Search for the cell housing the specified text and yield its (X, Y) center coordinate. 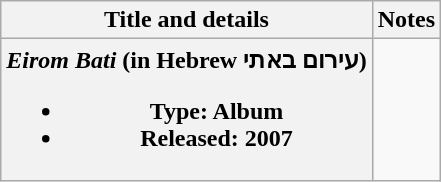
Notes (406, 20)
Title and details (186, 20)
Eirom Bati (in Hebrew עירום באתי)Type: AlbumReleased: 2007 (186, 110)
